Search for the cell housing the specified text and yield its [x, y] center coordinate. 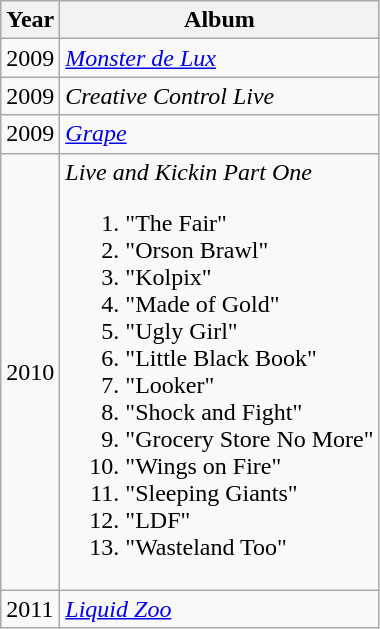
Grape [220, 134]
Album [220, 20]
Creative Control Live [220, 96]
Monster de Lux [220, 58]
2010 [30, 372]
Year [30, 20]
2011 [30, 609]
Liquid Zoo [220, 609]
